For the text-containing cell, return its midpoint in [x, y] coordinate format. 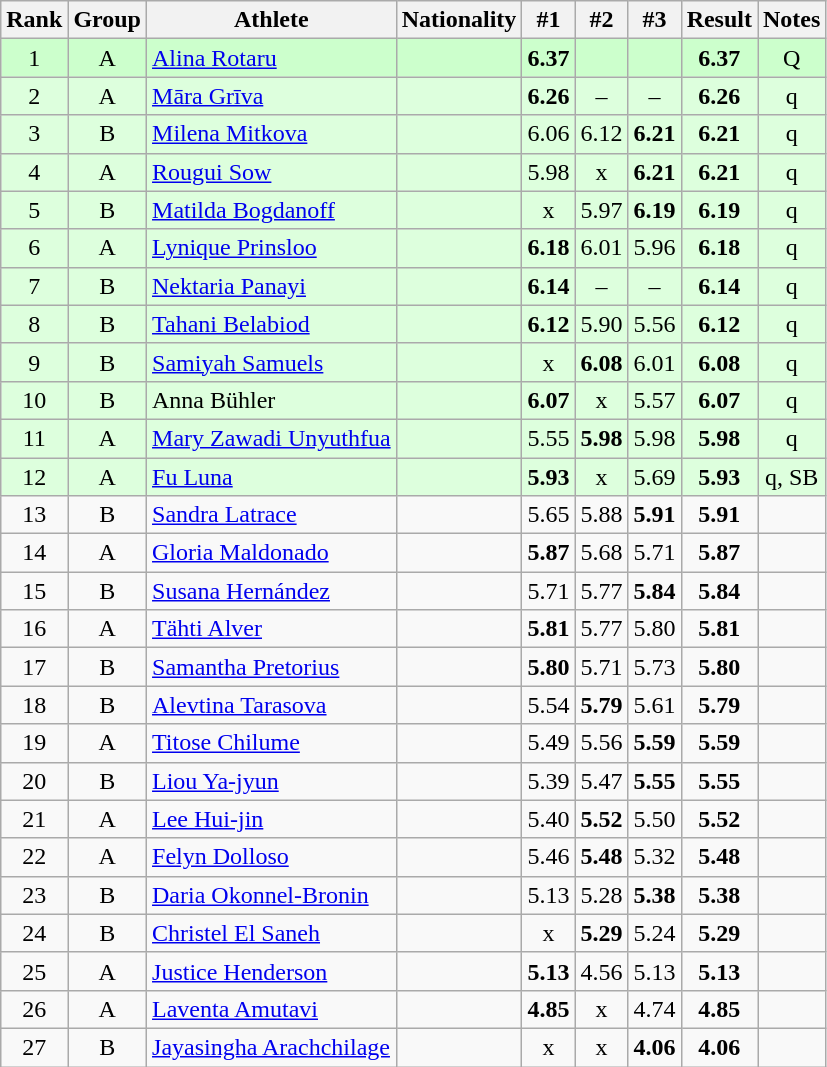
Q [792, 58]
Daria Okonnel-Bronin [272, 895]
Gloria Maldonado [272, 553]
Nationality [459, 20]
Alevtina Tarasova [272, 705]
5.54 [548, 705]
5.47 [602, 781]
Matilda Bogdanoff [272, 210]
15 [34, 591]
12 [34, 477]
Group [108, 20]
5.73 [654, 667]
20 [34, 781]
Titose Chilume [272, 743]
5.61 [654, 705]
Fu Luna [272, 477]
11 [34, 438]
Rank [34, 20]
5 [34, 210]
Samantha Pretorius [272, 667]
Laventa Amutavi [272, 1009]
Liou Ya-jyun [272, 781]
17 [34, 667]
5.46 [548, 857]
Sandra Latrace [272, 515]
Tähti Alver [272, 629]
Justice Henderson [272, 971]
5.96 [654, 248]
Notes [792, 20]
Susana Hernández [272, 591]
7 [34, 286]
Lynique Prinsloo [272, 248]
Result [719, 20]
#3 [654, 20]
5.57 [654, 400]
Christel El Saneh [272, 933]
6.06 [548, 134]
5.69 [654, 477]
27 [34, 1047]
8 [34, 324]
Tahani Belabiod [272, 324]
Lee Hui-jin [272, 819]
5.97 [602, 210]
25 [34, 971]
9 [34, 362]
5.68 [602, 553]
19 [34, 743]
26 [34, 1009]
6 [34, 248]
5.28 [602, 895]
Māra Grīva [272, 96]
5.24 [654, 933]
16 [34, 629]
5.90 [602, 324]
24 [34, 933]
5.32 [654, 857]
Felyn Dolloso [272, 857]
2 [34, 96]
q, SB [792, 477]
5.40 [548, 819]
4.74 [654, 1009]
Samiyah Samuels [272, 362]
Alina Rotaru [272, 58]
5.65 [548, 515]
1 [34, 58]
5.88 [602, 515]
22 [34, 857]
Rougui Sow [272, 172]
14 [34, 553]
Nektaria Panayi [272, 286]
#1 [548, 20]
Milena Mitkova [272, 134]
5.39 [548, 781]
Anna Bühler [272, 400]
23 [34, 895]
Mary Zawadi Unyuthfua [272, 438]
18 [34, 705]
21 [34, 819]
4 [34, 172]
5.49 [548, 743]
13 [34, 515]
10 [34, 400]
Athlete [272, 20]
Jayasingha Arachchilage [272, 1047]
5.50 [654, 819]
#2 [602, 20]
3 [34, 134]
4.56 [602, 971]
